Determine the (x, y) coordinate at the center of the cell enclosing the given text.  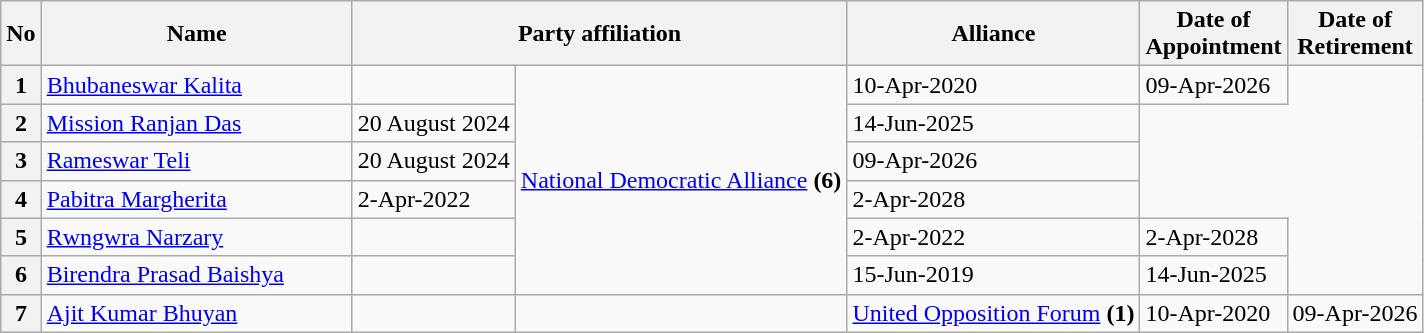
Bhubaneswar Kalita (196, 85)
Birendra Prasad Baishya (196, 275)
4 (21, 199)
6 (21, 275)
Alliance (994, 34)
2 (21, 123)
7 (21, 313)
No (21, 34)
Party affiliation (600, 34)
5 (21, 237)
Rameswar Teli (196, 161)
Rwngwra Narzary (196, 237)
Date of Appointment (1214, 34)
Ajit Kumar Bhuyan (196, 313)
Name (196, 34)
3 (21, 161)
1 (21, 85)
Mission Ranjan Das (196, 123)
National Democratic Alliance (6) (681, 180)
Pabitra Margherita (196, 199)
Date of Retirement (1355, 34)
United Opposition Forum (1) (994, 313)
15-Jun-2019 (994, 275)
